Locate the cell with the specified text and output its (x, y) center coordinate. 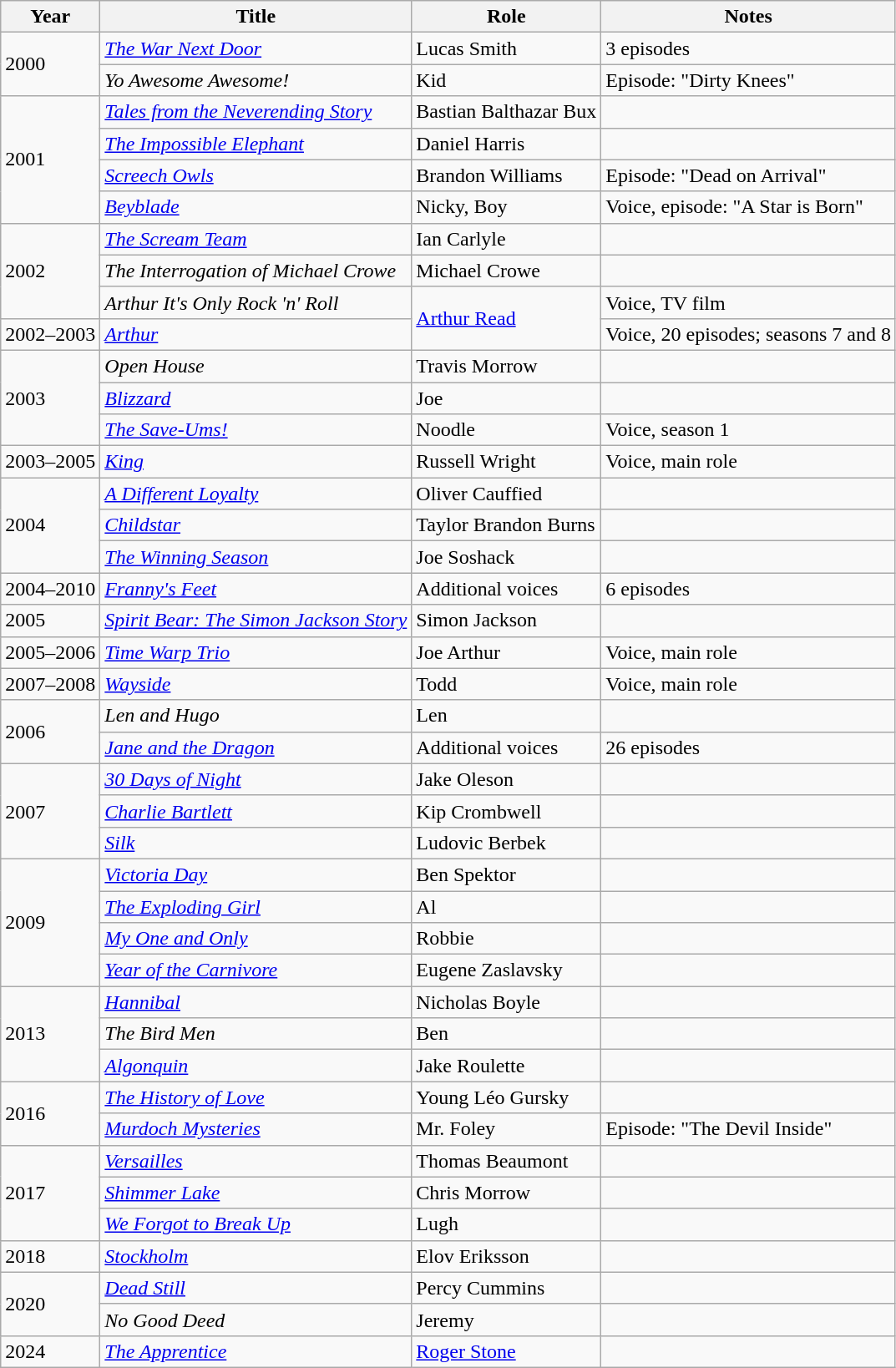
2009 (50, 922)
Episode: "The Devil Inside" (748, 1129)
3 episodes (748, 48)
Blizzard (256, 398)
The Save-Ums! (256, 430)
The Winning Season (256, 557)
Lucas Smith (506, 48)
2017 (50, 1193)
2007 (50, 811)
Time Warp Trio (256, 652)
2003 (50, 398)
Ben Spektor (506, 874)
Mr. Foley (506, 1129)
Al (506, 906)
A Different Loyalty (256, 494)
2004–2010 (50, 589)
Beyblade (256, 207)
Screech Owls (256, 175)
Dead Still (256, 1288)
Ian Carlyle (506, 239)
Kid (506, 80)
Joe Arthur (506, 652)
Brandon Williams (506, 175)
Young Léo Gursky (506, 1097)
Kip Crombwell (506, 811)
2006 (50, 732)
We Forgot to Break Up (256, 1224)
Todd (506, 684)
No Good Deed (256, 1320)
2004 (50, 525)
Ludovic Berbek (506, 843)
My One and Only (256, 939)
Versailles (256, 1161)
Wayside (256, 684)
Nicky, Boy (506, 207)
Daniel Harris (506, 144)
The War Next Door (256, 48)
2020 (50, 1304)
Yo Awesome Awesome! (256, 80)
The Impossible Elephant (256, 144)
Jake Roulette (506, 1066)
The History of Love (256, 1097)
Open House (256, 366)
Oliver Cauffied (506, 494)
Roger Stone (506, 1351)
Jeremy (506, 1320)
Role (506, 17)
Franny's Feet (256, 589)
Robbie (506, 939)
Jane and the Dragon (256, 747)
Michael Crowe (506, 271)
Voice, episode: "A Star is Born" (748, 207)
Chris Morrow (506, 1193)
6 episodes (748, 589)
2000 (50, 64)
Childstar (256, 525)
Russell Wright (506, 462)
Thomas Beaumont (506, 1161)
2005 (50, 621)
Arthur (256, 334)
Travis Morrow (506, 366)
Episode: "Dead on Arrival" (748, 175)
Simon Jackson (506, 621)
Episode: "Dirty Knees" (748, 80)
Joe (506, 398)
2016 (50, 1113)
Voice, TV film (748, 302)
Charlie Bartlett (256, 811)
Ben (506, 1034)
The Exploding Girl (256, 906)
Year (50, 17)
Jake Oleson (506, 779)
Voice, 20 episodes; seasons 7 and 8 (748, 334)
The Apprentice (256, 1351)
The Scream Team (256, 239)
2007–2008 (50, 684)
Eugene Zaslavsky (506, 970)
Murdoch Mysteries (256, 1129)
The Bird Men (256, 1034)
Nicholas Boyle (506, 1002)
Spirit Bear: The Simon Jackson Story (256, 621)
2003–2005 (50, 462)
Tales from the Neverending Story (256, 112)
Noodle (506, 430)
Hannibal (256, 1002)
2024 (50, 1351)
Shimmer Lake (256, 1193)
2001 (50, 160)
30 Days of Night (256, 779)
Arthur Read (506, 318)
Year of the Carnivore (256, 970)
Title (256, 17)
The Interrogation of Michael Crowe (256, 271)
Lugh (506, 1224)
2005–2006 (50, 652)
Algonquin (256, 1066)
Arthur It's Only Rock 'n' Roll (256, 302)
Stockholm (256, 1256)
Voice, season 1 (748, 430)
King (256, 462)
Elov Eriksson (506, 1256)
Victoria Day (256, 874)
2013 (50, 1034)
2002 (50, 271)
Len and Hugo (256, 716)
2018 (50, 1256)
Joe Soshack (506, 557)
Percy Cummins (506, 1288)
Notes (748, 17)
Bastian Balthazar Bux (506, 112)
Taylor Brandon Burns (506, 525)
2002–2003 (50, 334)
26 episodes (748, 747)
Len (506, 716)
Silk (256, 843)
